Find where the given text appears and provide that cell's center as (X, Y) coordinate. 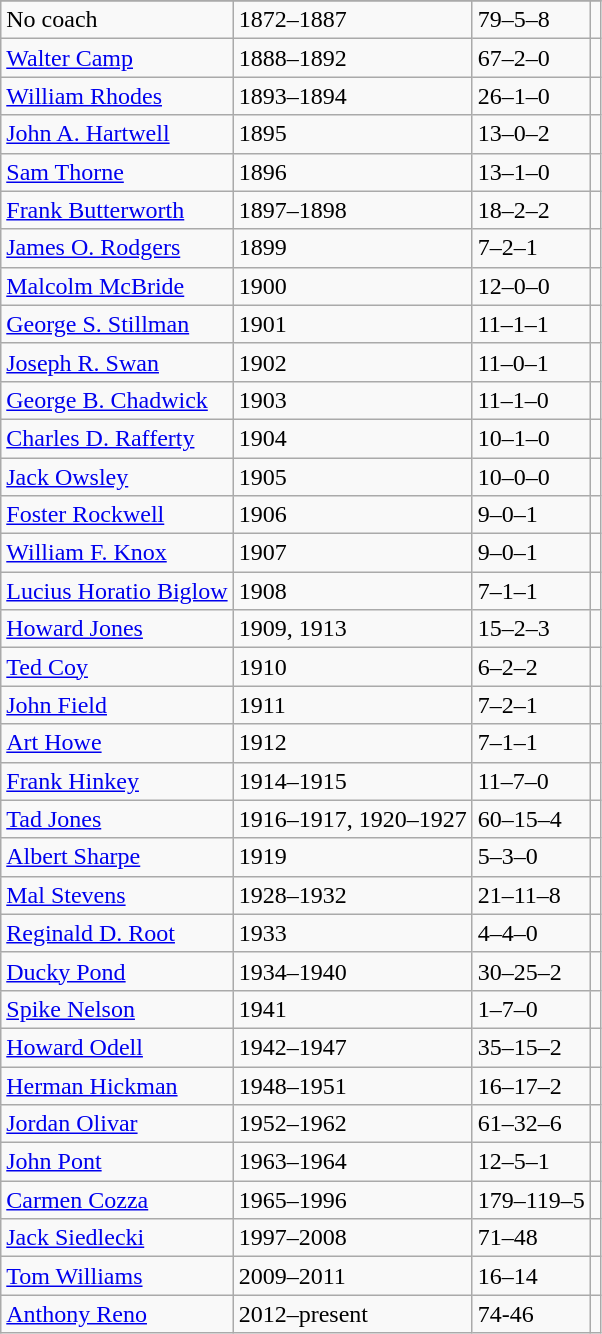
Jack Siedlecki (117, 1238)
1900 (352, 286)
1910 (352, 667)
1902 (352, 362)
1942–1947 (352, 1047)
1908 (352, 591)
1897–1898 (352, 210)
12–5–1 (531, 1162)
1914–1915 (352, 781)
1941 (352, 1009)
10–0–0 (531, 477)
1933 (352, 933)
1934–1940 (352, 971)
Reginald D. Root (117, 933)
2012–present (352, 1314)
1899 (352, 248)
1912 (352, 743)
Sam Thorne (117, 172)
Carmen Cozza (117, 1200)
Walter Camp (117, 58)
Herman Hickman (117, 1085)
12–0–0 (531, 286)
2009–2011 (352, 1276)
Frank Hinkey (117, 781)
Anthony Reno (117, 1314)
10–1–0 (531, 438)
1895 (352, 134)
Howard Jones (117, 629)
John A. Hartwell (117, 134)
179–119–5 (531, 1200)
6–2–2 (531, 667)
13–0–2 (531, 134)
5–3–0 (531, 857)
16–14 (531, 1276)
1952–1962 (352, 1124)
4–4–0 (531, 933)
Jordan Olivar (117, 1124)
Howard Odell (117, 1047)
Tad Jones (117, 819)
Malcolm McBride (117, 286)
1872–1887 (352, 20)
1893–1894 (352, 96)
1896 (352, 172)
Joseph R. Swan (117, 362)
Charles D. Rafferty (117, 438)
1911 (352, 705)
Spike Nelson (117, 1009)
16–17–2 (531, 1085)
No coach (117, 20)
26–1–0 (531, 96)
1906 (352, 515)
67–2–0 (531, 58)
1907 (352, 553)
1919 (352, 857)
11–1–1 (531, 324)
Ducky Pond (117, 971)
1928–1932 (352, 895)
John Pont (117, 1162)
18–2–2 (531, 210)
1997–2008 (352, 1238)
61–32–6 (531, 1124)
Tom Williams (117, 1276)
13–1–0 (531, 172)
1909, 1913 (352, 629)
1965–1996 (352, 1200)
1905 (352, 477)
11–7–0 (531, 781)
1916–1917, 1920–1927 (352, 819)
Mal Stevens (117, 895)
Frank Butterworth (117, 210)
Foster Rockwell (117, 515)
William Rhodes (117, 96)
1–7–0 (531, 1009)
Art Howe (117, 743)
74-46 (531, 1314)
1904 (352, 438)
Ted Coy (117, 667)
1903 (352, 400)
21–11–8 (531, 895)
1888–1892 (352, 58)
30–25–2 (531, 971)
Jack Owsley (117, 477)
James O. Rodgers (117, 248)
1948–1951 (352, 1085)
15–2–3 (531, 629)
1901 (352, 324)
60–15–4 (531, 819)
Lucius Horatio Biglow (117, 591)
35–15–2 (531, 1047)
John Field (117, 705)
1963–1964 (352, 1162)
79–5–8 (531, 20)
George B. Chadwick (117, 400)
71–48 (531, 1238)
11–0–1 (531, 362)
George S. Stillman (117, 324)
11–1–0 (531, 400)
Albert Sharpe (117, 857)
William F. Knox (117, 553)
